Detect which cell encompasses the target text, then output its [X, Y] center coordinate. 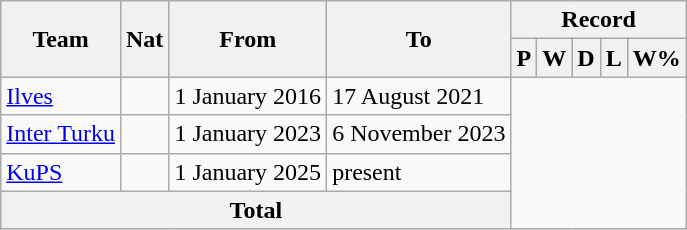
1 January 2016 [248, 96]
Nat [144, 39]
W [554, 58]
D [586, 58]
W% [656, 58]
17 August 2021 [419, 96]
P [524, 58]
From [248, 39]
Ilves [61, 96]
To [419, 39]
KuPS [61, 172]
1 January 2025 [248, 172]
Inter Turku [61, 134]
present [419, 172]
Record [598, 20]
Total [256, 210]
1 January 2023 [248, 134]
L [614, 58]
6 November 2023 [419, 134]
Team [61, 39]
